Locate the cell with the specified text and output its (x, y) center coordinate. 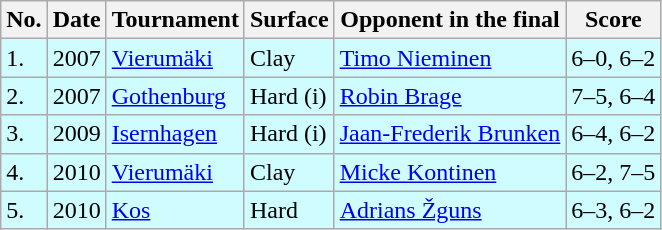
6–0, 6–2 (614, 58)
Robin Brage (450, 96)
2. (24, 96)
Hard (289, 210)
Gothenburg (175, 96)
Score (614, 20)
2009 (76, 134)
7–5, 6–4 (614, 96)
1. (24, 58)
5. (24, 210)
Micke Kontinen (450, 172)
Date (76, 20)
Kos (175, 210)
Opponent in the final (450, 20)
6–3, 6–2 (614, 210)
No. (24, 20)
Isernhagen (175, 134)
Adrians Žguns (450, 210)
Timo Nieminen (450, 58)
6–2, 7–5 (614, 172)
6–4, 6–2 (614, 134)
Surface (289, 20)
Tournament (175, 20)
3. (24, 134)
4. (24, 172)
Jaan-Frederik Brunken (450, 134)
